Locate the cell with the specified text and output its [x, y] center coordinate. 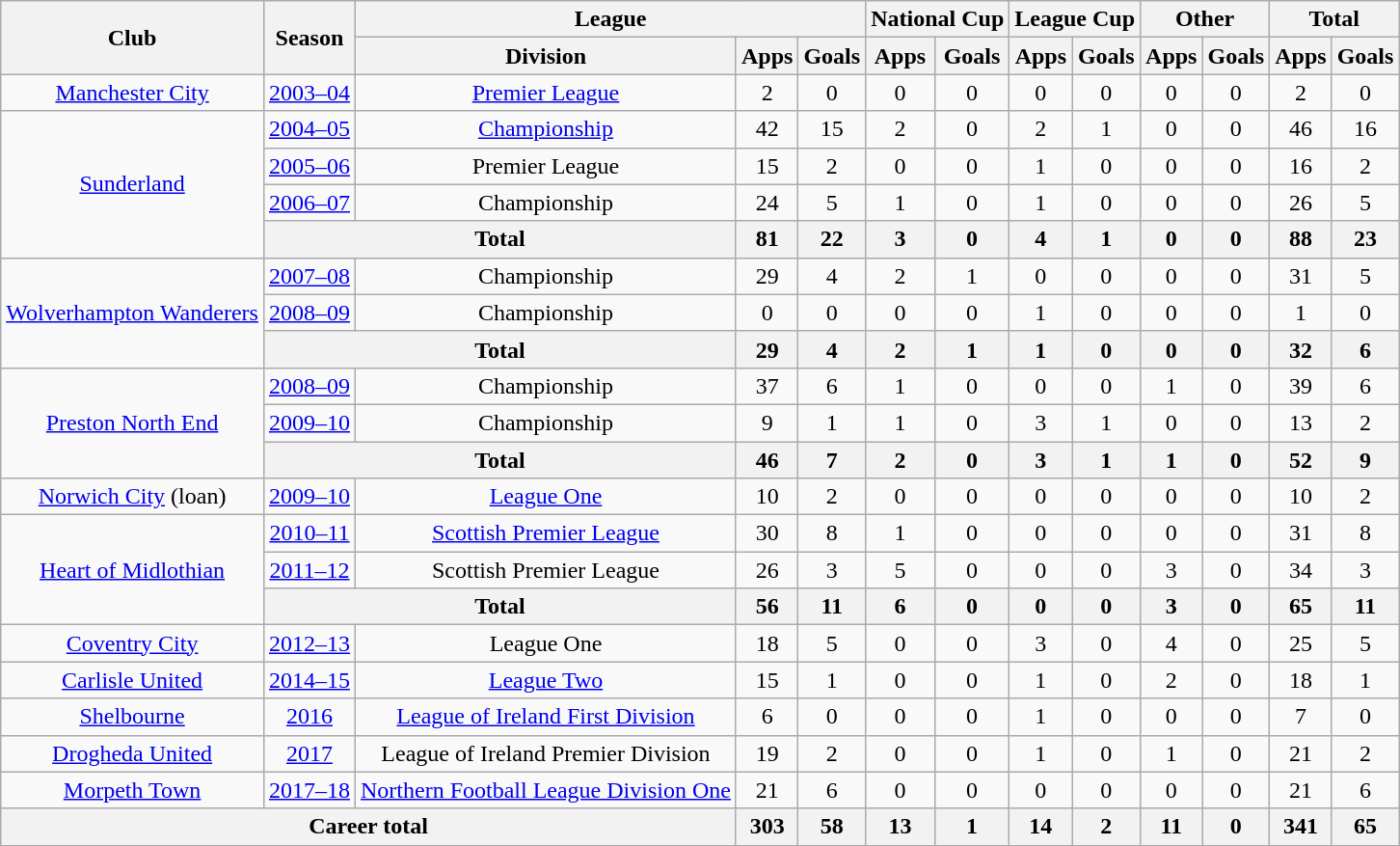
Club [133, 38]
2010–11 [309, 533]
14 [1041, 827]
2014–15 [309, 680]
22 [832, 239]
25 [1301, 643]
Other [1205, 19]
2011–12 [309, 570]
32 [1301, 349]
2005–06 [309, 166]
19 [767, 753]
56 [767, 607]
2007–08 [309, 276]
Norwich City (loan) [133, 497]
303 [767, 827]
42 [767, 129]
Division [546, 56]
37 [767, 386]
Shelbourne [133, 717]
2006–07 [309, 203]
34 [1301, 570]
2016 [309, 717]
Northern Football League Division One [546, 790]
341 [1301, 827]
2017–18 [309, 790]
Career total [368, 827]
Manchester City [133, 93]
Coventry City [133, 643]
Morpeth Town [133, 790]
24 [767, 203]
National Cup [937, 19]
Drogheda United [133, 753]
Preston North End [133, 423]
58 [832, 827]
88 [1301, 239]
League Cup [1075, 19]
Carlisle United [133, 680]
52 [1301, 460]
2017 [309, 753]
23 [1365, 239]
2003–04 [309, 93]
39 [1301, 386]
League [609, 19]
81 [767, 239]
Heart of Midlothian [133, 570]
Season [309, 38]
30 [767, 533]
2004–05 [309, 129]
League of Ireland First Division [546, 717]
2012–13 [309, 643]
Sunderland [133, 184]
League of Ireland Premier Division [546, 753]
League Two [546, 680]
Wolverhampton Wanderers [133, 313]
